For the text-containing cell, return its midpoint in [x, y] coordinate format. 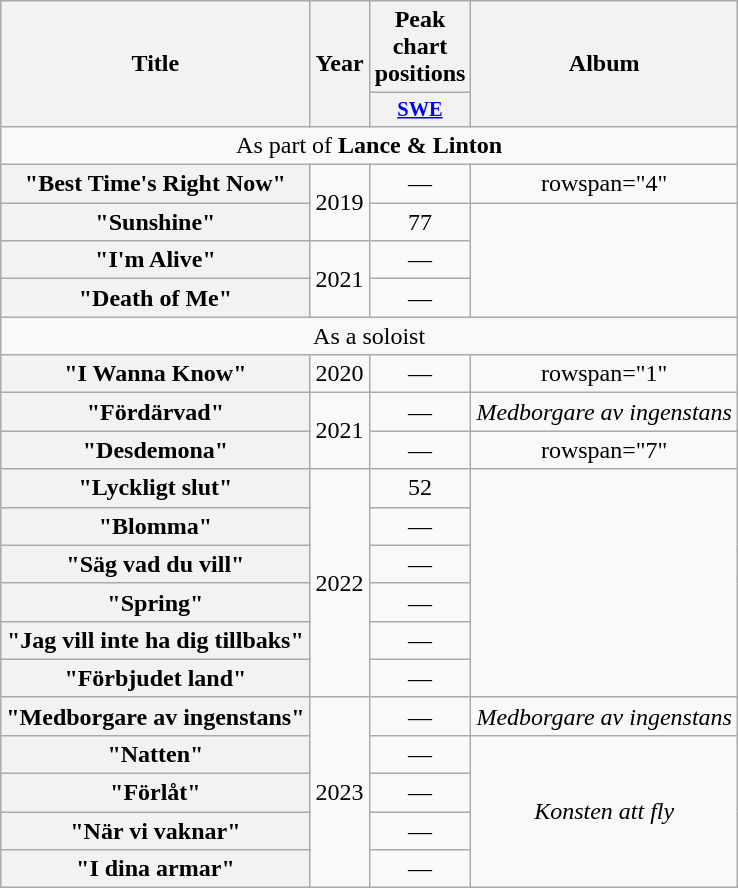
As a soloist [370, 336]
"Natten" [156, 754]
2022 [340, 583]
2019 [340, 203]
"I Wanna Know" [156, 374]
rowspan="1" [604, 374]
"Sunshine" [156, 222]
rowspan="7" [604, 450]
"Lyckligt slut" [156, 488]
77 [420, 222]
"I dina armar" [156, 869]
Konsten att fly [604, 811]
Year [340, 64]
"Jag vill inte ha dig tillbaks" [156, 640]
"Blomma" [156, 526]
"I'm Alive" [156, 260]
"Medborgare av ingenstans" [156, 716]
"Förbjudet land" [156, 678]
2023 [340, 792]
Title [156, 64]
"Förlåt" [156, 793]
"Säg vad du vill" [156, 564]
"Best Time's Right Now" [156, 184]
"Fördärvad" [156, 412]
As part of Lance & Linton [370, 145]
"Spring" [156, 602]
SWE [420, 110]
"När vi vaknar" [156, 831]
"Death of Me" [156, 298]
2020 [340, 374]
Album [604, 64]
Peak chart positions [420, 47]
"Desdemona" [156, 450]
rowspan="4" [604, 184]
52 [420, 488]
